From the cell containing the given text, extract its center point as (X, Y) coordinate. 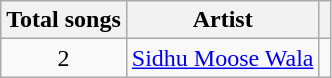
Sidhu Moose Wala (222, 58)
Total songs (64, 20)
2 (64, 58)
Artist (222, 20)
